Determine the [x, y] coordinate at the center of the cell enclosing the given text.  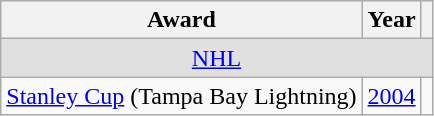
Award [182, 20]
Year [392, 20]
2004 [392, 96]
NHL [216, 58]
Stanley Cup (Tampa Bay Lightning) [182, 96]
